Scan for the cell matching the given text and deliver its [X, Y] coordinate at center. 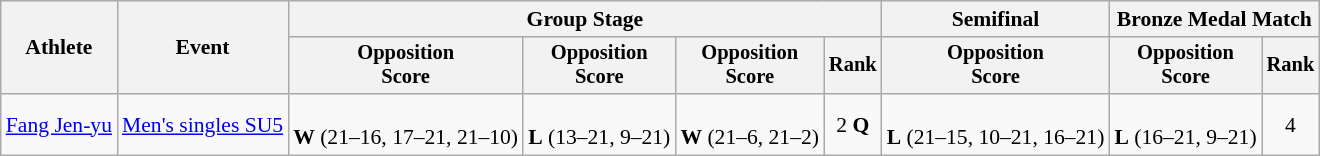
W (21–6, 21–2) [750, 124]
4 [1291, 124]
L (13–21, 9–21) [599, 124]
Men's singles SU5 [202, 124]
Semifinal [996, 19]
Athlete [59, 48]
Bronze Medal Match [1214, 19]
Group Stage [584, 19]
2 Q [853, 124]
Event [202, 48]
W (21–16, 17–21, 21–10) [406, 124]
L (21–15, 10–21, 16–21) [996, 124]
L (16–21, 9–21) [1185, 124]
Fang Jen-yu [59, 124]
